For the text-containing cell, return its midpoint in (X, Y) coordinate format. 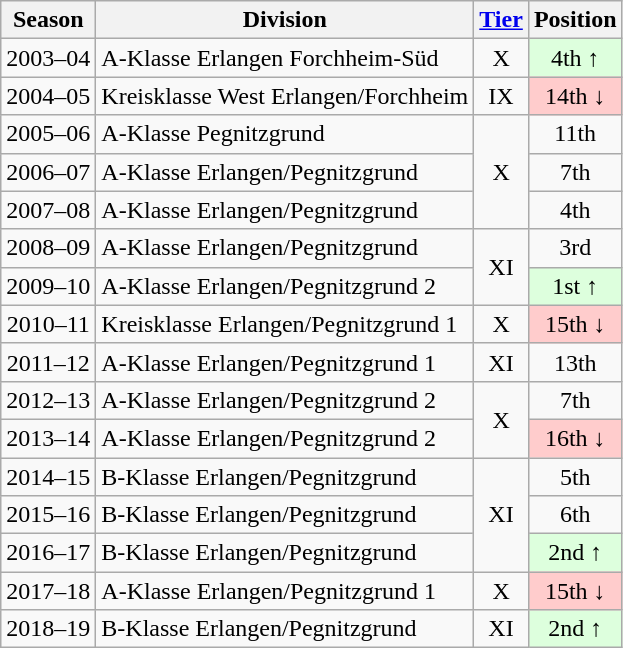
2016–17 (48, 553)
2003–04 (48, 58)
16th ↓ (575, 438)
2009–10 (48, 286)
A-Klasse Erlangen Forchheim-Süd (285, 58)
11th (575, 134)
2004–05 (48, 96)
2010–11 (48, 324)
2014–15 (48, 477)
6th (575, 515)
IX (502, 96)
2013–14 (48, 438)
Tier (502, 20)
2015–16 (48, 515)
2007–08 (48, 210)
2005–06 (48, 134)
Kreisklasse West Erlangen/Forchheim (285, 96)
4th ↑ (575, 58)
2018–19 (48, 629)
14th ↓ (575, 96)
3rd (575, 248)
5th (575, 477)
2006–07 (48, 172)
2011–12 (48, 362)
Division (285, 20)
Position (575, 20)
Season (48, 20)
2008–09 (48, 248)
13th (575, 362)
4th (575, 210)
2012–13 (48, 400)
Kreisklasse Erlangen/Pegnitzgrund 1 (285, 324)
A-Klasse Pegnitzgrund (285, 134)
1st ↑ (575, 286)
2017–18 (48, 591)
